For the text-containing cell, return its midpoint in [x, y] coordinate format. 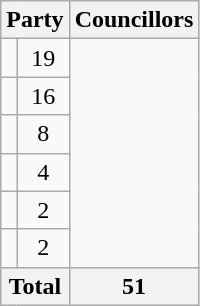
4 [43, 172]
Party [35, 20]
16 [43, 96]
Total [35, 286]
19 [43, 58]
8 [43, 134]
Councillors [134, 20]
51 [134, 286]
